Determine the [x, y] coordinate at the center of the cell enclosing the given text.  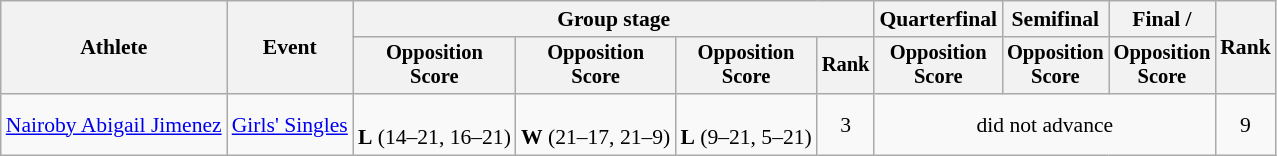
Semifinal [1056, 19]
Final / [1162, 19]
9 [1246, 124]
3 [846, 124]
Quarterfinal [938, 19]
Athlete [114, 48]
did not advance [1044, 124]
L (9–21, 5–21) [746, 124]
Girls' Singles [290, 124]
W (21–17, 21–9) [596, 124]
L (14–21, 16–21) [434, 124]
Group stage [614, 19]
Nairoby Abigail Jimenez [114, 124]
Event [290, 48]
